Output the (x, y) coordinate of the center of the cell containing the given text.  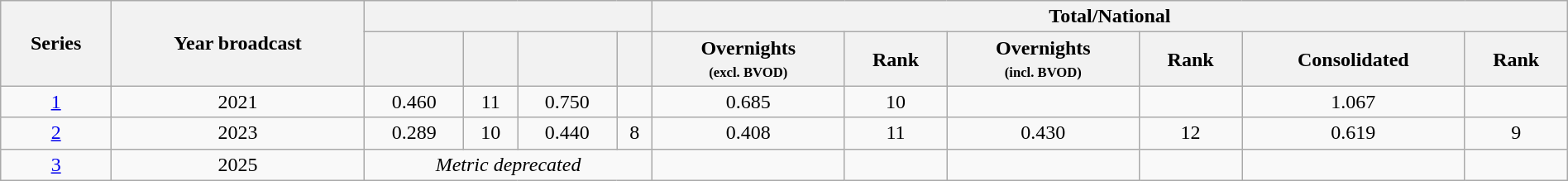
2 (56, 133)
3 (56, 164)
0.408 (748, 133)
0.289 (414, 133)
1 (56, 102)
0.619 (1353, 133)
8 (635, 133)
Metric deprecated (509, 164)
2025 (238, 164)
0.460 (414, 102)
Consolidated (1353, 60)
0.440 (567, 133)
12 (1191, 133)
Overnights(excl. BVOD) (748, 60)
2021 (238, 102)
Total/National (1110, 17)
0.430 (1043, 133)
Overnights(incl. BVOD) (1043, 60)
9 (1516, 133)
1.067 (1353, 102)
2023 (238, 133)
Series (56, 43)
Year broadcast (238, 43)
0.750 (567, 102)
0.685 (748, 102)
